Scan for the cell matching the given text and deliver its (x, y) coordinate at center. 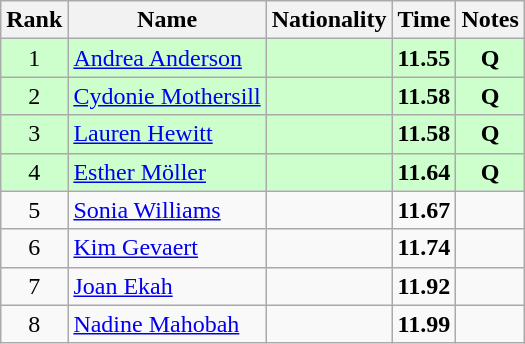
7 (34, 286)
8 (34, 324)
2 (34, 96)
Kim Gevaert (167, 248)
11.55 (424, 58)
Rank (34, 20)
Notes (490, 20)
Nadine Mahobah (167, 324)
11.92 (424, 286)
Joan Ekah (167, 286)
Lauren Hewitt (167, 134)
3 (34, 134)
11.64 (424, 172)
11.67 (424, 210)
Sonia Williams (167, 210)
1 (34, 58)
Name (167, 20)
Andrea Anderson (167, 58)
11.99 (424, 324)
11.74 (424, 248)
Cydonie Mothersill (167, 96)
Esther Möller (167, 172)
Nationality (329, 20)
Time (424, 20)
5 (34, 210)
4 (34, 172)
6 (34, 248)
